Determine the [x, y] coordinate at the center of the cell enclosing the given text.  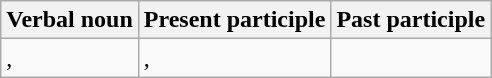
Past participle [411, 20]
Verbal noun [70, 20]
Present participle [234, 20]
